Extract the (X, Y) coordinate from the center of the cell holding the provided text.  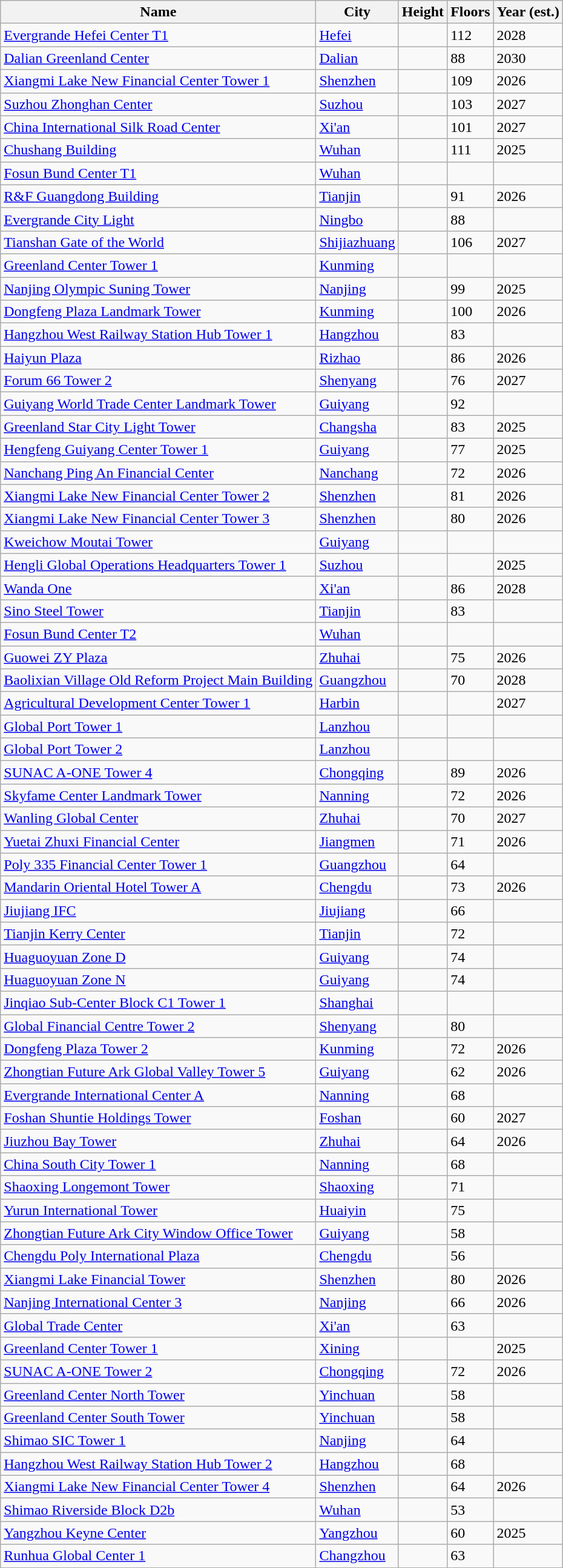
91 (470, 196)
Name (159, 12)
Yuetai Zhuxi Financial Center (159, 842)
Shimao SIC Tower 1 (159, 1441)
Jiujiang IFC (159, 911)
Xiangmi Lake New Financial Center Tower 3 (159, 519)
53 (470, 1510)
Xiangmi Lake Financial Tower (159, 1279)
Xiangmi Lake New Financial Center Tower 2 (159, 496)
Shaoxing (357, 1187)
Chushang Building (159, 150)
Global Trade Center (159, 1325)
China South City Tower 1 (159, 1164)
Greenland Center South Tower (159, 1418)
Huaguoyuan Zone D (159, 957)
Dalian Greenland Center (159, 58)
101 (470, 127)
Guowei ZY Plaza (159, 657)
Zhongtian Future Ark City Window Office Tower (159, 1233)
Hangzhou West Railway Station Hub Tower 1 (159, 335)
Ningbo (357, 219)
Yangzhou Keyne Center (159, 1533)
111 (470, 150)
Fosun Bund Center T1 (159, 173)
Xiangmi Lake New Financial Center Tower 1 (159, 81)
SUNAC A-ONE Tower 2 (159, 1371)
Height (423, 12)
Wanling Global Center (159, 819)
Foshan (357, 1118)
Fosun Bund Center T2 (159, 634)
Dongfeng Plaza Landmark Tower (159, 312)
Global Port Tower 2 (159, 749)
103 (470, 104)
Tianshan Gate of the World (159, 242)
Hefei (357, 35)
Zhongtian Future Ark Global Valley Tower 5 (159, 1072)
Xiangmi Lake New Financial Center Tower 4 (159, 1487)
100 (470, 312)
Hangzhou West Railway Station Hub Tower 2 (159, 1464)
Dalian (357, 58)
Wanda One (159, 588)
92 (470, 404)
Evergrande Hefei Center T1 (159, 35)
56 (470, 1256)
China International Silk Road Center (159, 127)
Global Port Tower 1 (159, 726)
76 (470, 381)
2030 (528, 58)
Tianjin Kerry Center (159, 934)
Harbin (357, 703)
109 (470, 81)
Hengfeng Guiyang Center Tower 1 (159, 450)
Shaoxing Longemont Tower (159, 1187)
Huaiyin (357, 1210)
Sino Steel Tower (159, 611)
81 (470, 496)
Xining (357, 1348)
Shanghai (357, 1003)
Evergrande City Light (159, 219)
R&F Guangdong Building (159, 196)
Suzhou Zhonghan Center (159, 104)
Greenland Star City Light Tower (159, 427)
Global Financial Centre Tower 2 (159, 1026)
Nanjing Olympic Suning Tower (159, 289)
Foshan Shuntie Holdings Tower (159, 1118)
Greenland Center North Tower (159, 1394)
Skyfame Center Landmark Tower (159, 796)
Huaguoyuan Zone N (159, 980)
Haiyun Plaza (159, 358)
99 (470, 289)
Yangzhou (357, 1533)
Rizhao (357, 358)
SUNAC A-ONE Tower 4 (159, 772)
Yurun International Tower (159, 1210)
Poly 335 Financial Center Tower 1 (159, 865)
73 (470, 888)
Jiuzhou Bay Tower (159, 1141)
Hengli Global Operations Headquarters Tower 1 (159, 565)
Changzhou (357, 1556)
Evergrande International Center A (159, 1095)
City (357, 12)
62 (470, 1072)
Year (est.) (528, 12)
Dongfeng Plaza Tower 2 (159, 1049)
Agricultural Development Center Tower 1 (159, 703)
Shijiazhuang (357, 242)
Nanchang (357, 473)
Runhua Global Center 1 (159, 1556)
Guiyang World Trade Center Landmark Tower (159, 404)
Kweichow Moutai Tower (159, 542)
89 (470, 772)
Nanjing International Center 3 (159, 1302)
Changsha (357, 427)
Jiangmen (357, 842)
Jinqiao Sub-Center Block C1 Tower 1 (159, 1003)
77 (470, 450)
Shimao Riverside Block D2b (159, 1510)
Forum 66 Tower 2 (159, 381)
Baolixian Village Old Reform Project Main Building (159, 680)
Chengdu Poly International Plaza (159, 1256)
Floors (470, 12)
112 (470, 35)
Jiujiang (357, 911)
106 (470, 242)
Mandarin Oriental Hotel Tower A (159, 888)
Nanchang Ping An Financial Center (159, 473)
